From the cell containing the given text, extract its center point as (X, Y) coordinate. 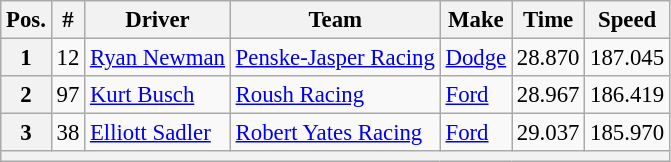
29.037 (548, 133)
28.870 (548, 58)
186.419 (628, 95)
Team (335, 20)
Roush Racing (335, 95)
Make (476, 20)
# (68, 20)
187.045 (628, 58)
2 (26, 95)
38 (68, 133)
Time (548, 20)
Ryan Newman (158, 58)
Penske-Jasper Racing (335, 58)
97 (68, 95)
Dodge (476, 58)
Pos. (26, 20)
28.967 (548, 95)
1 (26, 58)
Speed (628, 20)
Robert Yates Racing (335, 133)
185.970 (628, 133)
Driver (158, 20)
3 (26, 133)
Kurt Busch (158, 95)
12 (68, 58)
Elliott Sadler (158, 133)
